Capture the cell that displays the provided text and extract its (X, Y) central coordinate. 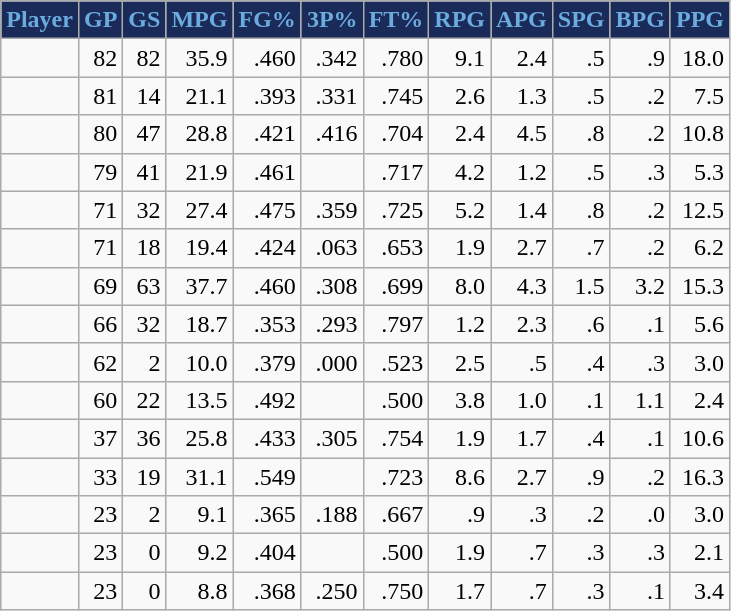
18.7 (200, 324)
13.5 (200, 400)
.523 (396, 362)
10.8 (700, 134)
19 (144, 477)
37 (100, 438)
22 (144, 400)
.780 (396, 58)
BPG (640, 20)
3.8 (460, 400)
FT% (396, 20)
5.6 (700, 324)
2.6 (460, 96)
5.2 (460, 210)
.433 (267, 438)
RPG (460, 20)
GS (144, 20)
63 (144, 286)
62 (100, 362)
PPG (700, 20)
.492 (267, 400)
1.5 (581, 286)
28.8 (200, 134)
.424 (267, 248)
47 (144, 134)
.353 (267, 324)
.365 (267, 515)
25.8 (200, 438)
.393 (267, 96)
18 (144, 248)
.416 (332, 134)
.188 (332, 515)
.461 (267, 172)
.404 (267, 553)
15.3 (700, 286)
2.1 (700, 553)
.653 (396, 248)
60 (100, 400)
.293 (332, 324)
3P% (332, 20)
APG (522, 20)
8.6 (460, 477)
.305 (332, 438)
.000 (332, 362)
FG% (267, 20)
4.2 (460, 172)
.379 (267, 362)
21.9 (200, 172)
8.8 (200, 591)
81 (100, 96)
.421 (267, 134)
.368 (267, 591)
.342 (332, 58)
.063 (332, 248)
.475 (267, 210)
.250 (332, 591)
4.5 (522, 134)
1.3 (522, 96)
19.4 (200, 248)
.308 (332, 286)
.797 (396, 324)
27.4 (200, 210)
.745 (396, 96)
.6 (581, 324)
41 (144, 172)
79 (100, 172)
3.2 (640, 286)
3.4 (700, 591)
8.0 (460, 286)
69 (100, 286)
80 (100, 134)
21.1 (200, 96)
MPG (200, 20)
.704 (396, 134)
.549 (267, 477)
16.3 (700, 477)
.359 (332, 210)
10.6 (700, 438)
31.1 (200, 477)
Player (40, 20)
.723 (396, 477)
33 (100, 477)
1.0 (522, 400)
.667 (396, 515)
14 (144, 96)
GP (100, 20)
4.3 (522, 286)
.725 (396, 210)
5.3 (700, 172)
.0 (640, 515)
9.2 (200, 553)
.717 (396, 172)
10.0 (200, 362)
18.0 (700, 58)
37.7 (200, 286)
35.9 (200, 58)
7.5 (700, 96)
66 (100, 324)
12.5 (700, 210)
SPG (581, 20)
2.5 (460, 362)
36 (144, 438)
1.1 (640, 400)
1.4 (522, 210)
.754 (396, 438)
.331 (332, 96)
6.2 (700, 248)
2.3 (522, 324)
.750 (396, 591)
.699 (396, 286)
